Return the (x, y) coordinate for the center point of the cell that contains the specified text.  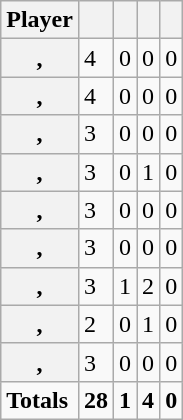
28 (96, 400)
Player (40, 20)
Totals (40, 400)
